For the text-containing cell, return its midpoint in [x, y] coordinate format. 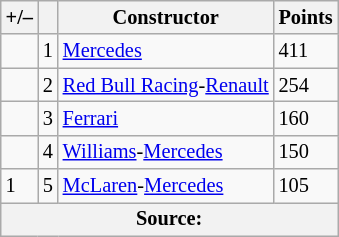
5 [48, 186]
McLaren-Mercedes [166, 186]
Points [306, 17]
Constructor [166, 17]
Mercedes [166, 51]
2 [48, 85]
160 [306, 118]
105 [306, 186]
Source: [170, 219]
+/– [20, 17]
150 [306, 152]
Williams-Mercedes [166, 152]
Red Bull Racing-Renault [166, 85]
Ferrari [166, 118]
4 [48, 152]
3 [48, 118]
411 [306, 51]
254 [306, 85]
